Output the [X, Y] coordinate of the center of the cell containing the given text.  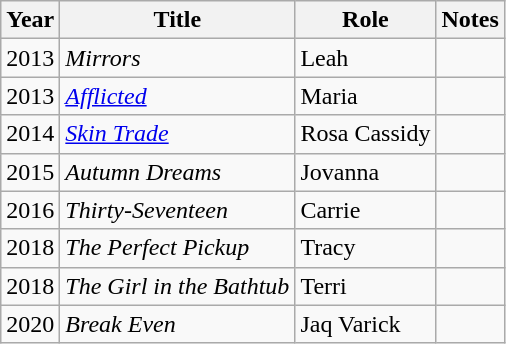
Autumn Dreams [178, 172]
Carrie [366, 210]
Mirrors [178, 58]
2014 [30, 134]
Title [178, 20]
Thirty-Seventeen [178, 210]
Maria [366, 96]
Year [30, 20]
Notes [470, 20]
2020 [30, 324]
Jovanna [366, 172]
Skin Trade [178, 134]
Rosa Cassidy [366, 134]
Terri [366, 286]
2016 [30, 210]
The Girl in the Bathtub [178, 286]
Tracy [366, 248]
Afflicted [178, 96]
Role [366, 20]
Leah [366, 58]
Break Even [178, 324]
Jaq Varick [366, 324]
The Perfect Pickup [178, 248]
2015 [30, 172]
